Locate the cell with the specified text and output its [x, y] center coordinate. 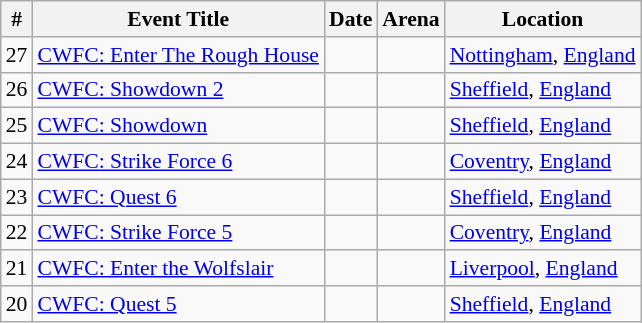
CWFC: Quest 6 [178, 197]
20 [17, 304]
24 [17, 162]
CWFC: Quest 5 [178, 304]
CWFC: Enter The Rough House [178, 55]
Location [543, 19]
CWFC: Strike Force 5 [178, 233]
CWFC: Enter the Wolfslair [178, 269]
Arena [410, 19]
Nottingham, England [543, 55]
CWFC: Strike Force 6 [178, 162]
25 [17, 126]
22 [17, 233]
27 [17, 55]
26 [17, 90]
# [17, 19]
Event Title [178, 19]
21 [17, 269]
Liverpool, England [543, 269]
CWFC: Showdown 2 [178, 90]
CWFC: Showdown [178, 126]
23 [17, 197]
Date [350, 19]
